Determine the [X, Y] coordinate at the center of the cell enclosing the given text.  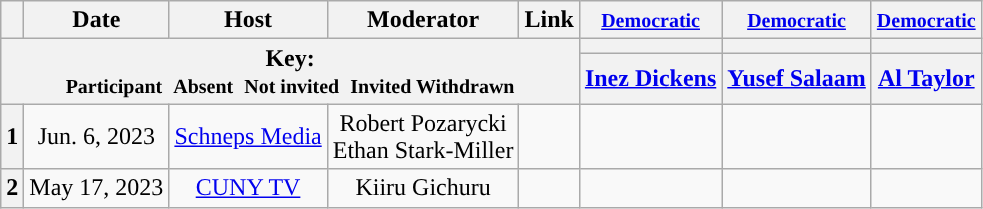
CUNY TV [248, 188]
Moderator [423, 20]
Kiiru Gichuru [423, 188]
Yusef Salaam [797, 78]
1 [12, 136]
Jun. 6, 2023 [96, 136]
Link [549, 20]
Al Taylor [926, 78]
2 [12, 188]
Key: Participant Absent Not invited Invited Withdrawn [290, 72]
Inez Dickens [650, 78]
Date [96, 20]
May 17, 2023 [96, 188]
Robert PozaryckiEthan Stark-Miller [423, 136]
Schneps Media [248, 136]
Host [248, 20]
